Return the [x, y] coordinate for the center point of the cell that contains the specified text.  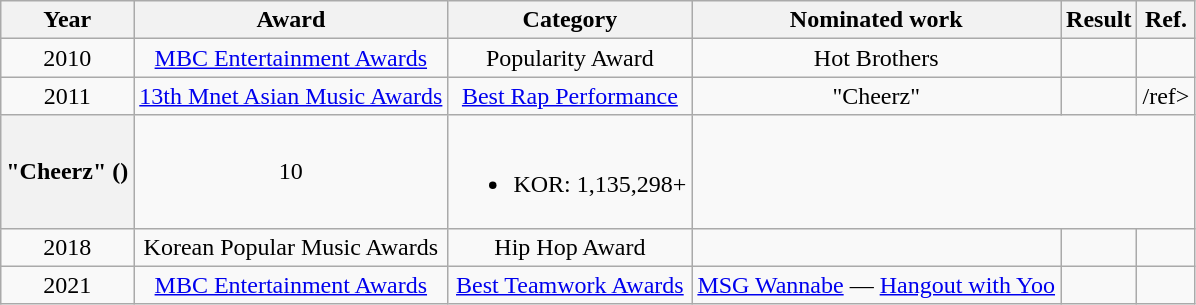
2018 [68, 247]
Hip Hop Award [570, 247]
Best Teamwork Awards [570, 285]
Category [570, 20]
Korean Popular Music Awards [291, 247]
13th Mnet Asian Music Awards [291, 96]
10 [291, 172]
Ref. [1166, 20]
"Cheerz" [876, 96]
Nominated work [876, 20]
2011 [68, 96]
Hot Brothers [876, 58]
Popularity Award [570, 58]
Award [291, 20]
Result [1099, 20]
MSG Wannabe — Hangout with Yoo [876, 285]
"Cheerz" () [68, 172]
2010 [68, 58]
KOR: 1,135,298+ [570, 172]
2021 [68, 285]
Best Rap Performance [570, 96]
/ref> [1166, 96]
Year [68, 20]
